Detect which cell encompasses the target text, then output its (X, Y) center coordinate. 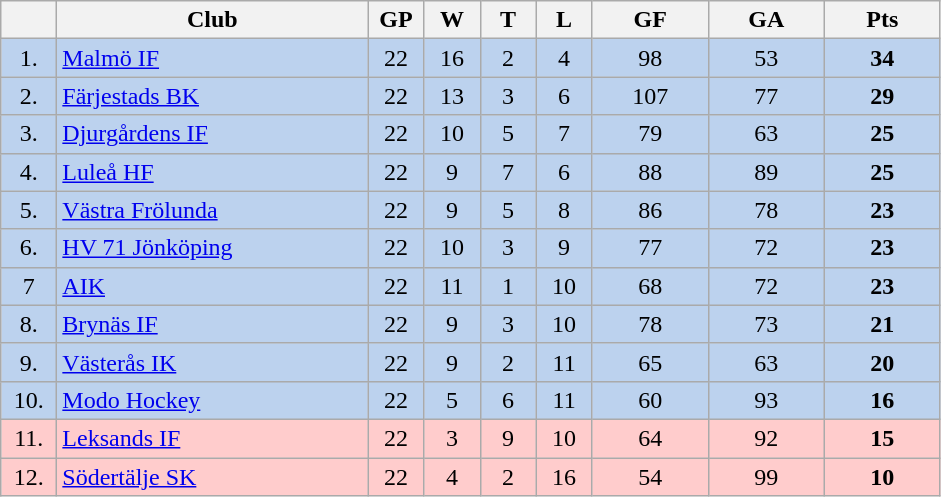
107 (650, 96)
21 (882, 324)
Södertälje SK (212, 477)
93 (766, 400)
Modo Hockey (212, 400)
68 (650, 286)
53 (766, 58)
HV 71 Jönköping (212, 248)
Club (212, 20)
Luleå HF (212, 172)
12. (29, 477)
4. (29, 172)
L (564, 20)
8. (29, 324)
11. (29, 438)
1. (29, 58)
88 (650, 172)
T (508, 20)
15 (882, 438)
Västra Frölunda (212, 210)
Leksands IF (212, 438)
9. (29, 362)
Djurgårdens IF (212, 134)
13 (452, 96)
5. (29, 210)
3. (29, 134)
98 (650, 58)
29 (882, 96)
99 (766, 477)
GF (650, 20)
2. (29, 96)
GP (396, 20)
Färjestads BK (212, 96)
Malmö IF (212, 58)
AIK (212, 286)
GA (766, 20)
64 (650, 438)
6. (29, 248)
1 (508, 286)
89 (766, 172)
Brynäs IF (212, 324)
W (452, 20)
34 (882, 58)
86 (650, 210)
Pts (882, 20)
65 (650, 362)
79 (650, 134)
Västerås IK (212, 362)
54 (650, 477)
73 (766, 324)
20 (882, 362)
92 (766, 438)
8 (564, 210)
10. (29, 400)
60 (650, 400)
